Find where the given text appears and provide that cell's center as (X, Y) coordinate. 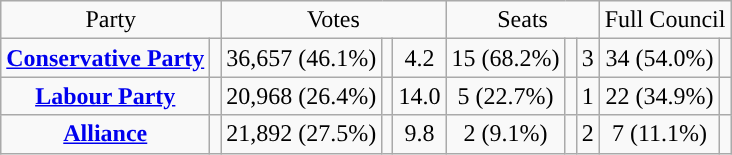
3 (588, 58)
15 (68.2%) (506, 58)
34 (54.0%) (660, 58)
2 (588, 134)
Seats (522, 20)
Votes (334, 20)
36,657 (46.1%) (302, 58)
Party (111, 20)
9.8 (420, 134)
2 (9.1%) (506, 134)
1 (588, 96)
Alliance (106, 134)
7 (11.1%) (660, 134)
Full Council (665, 20)
Conservative Party (106, 58)
Labour Party (106, 96)
14.0 (420, 96)
21,892 (27.5%) (302, 134)
4.2 (420, 58)
20,968 (26.4%) (302, 96)
22 (34.9%) (660, 96)
5 (22.7%) (506, 96)
